Locate the cell with the specified text and output its [X, Y] center coordinate. 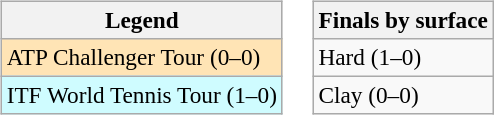
ITF World Tennis Tour (1–0) [142, 95]
Legend [142, 20]
Hard (1–0) [403, 57]
ATP Challenger Tour (0–0) [142, 57]
Finals by surface [403, 20]
Clay (0–0) [403, 95]
